Find where the given text appears and provide that cell's center as [X, Y] coordinate. 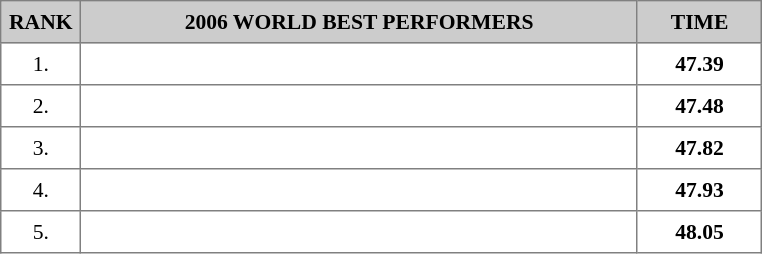
2. [41, 106]
2006 WORLD BEST PERFORMERS [359, 22]
4. [41, 190]
5. [41, 232]
47.82 [699, 148]
1. [41, 64]
RANK [41, 22]
47.39 [699, 64]
47.93 [699, 190]
TIME [699, 22]
3. [41, 148]
47.48 [699, 106]
48.05 [699, 232]
